Return the (X, Y) coordinate for the center point of the cell that contains the specified text.  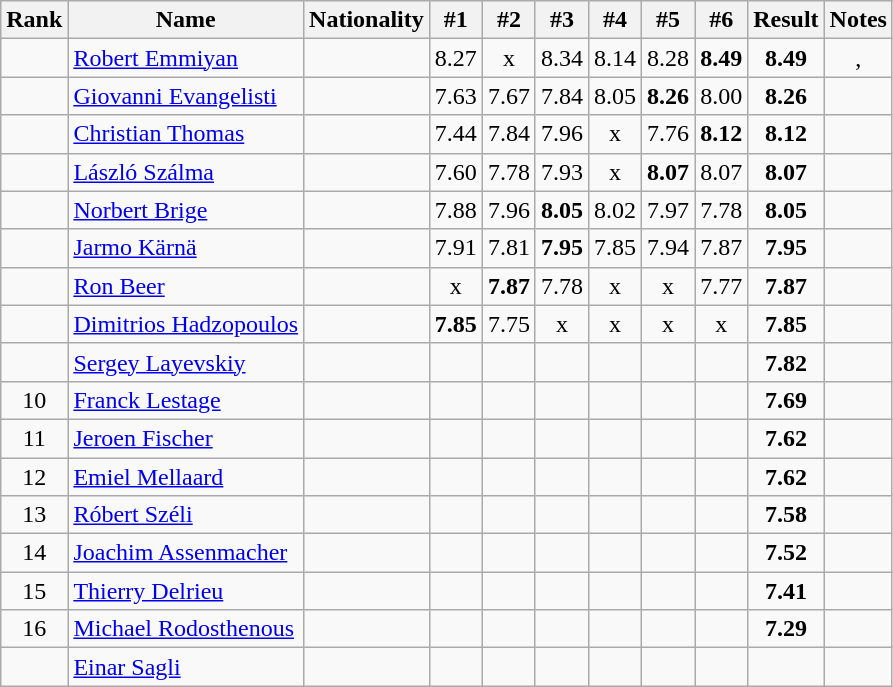
Emiel Mellaard (186, 477)
7.97 (668, 210)
Result (786, 20)
#6 (722, 20)
#4 (614, 20)
10 (34, 400)
#2 (508, 20)
7.81 (508, 248)
7.58 (786, 515)
Name (186, 20)
7.41 (786, 591)
8.28 (668, 58)
8.14 (614, 58)
#3 (562, 20)
7.52 (786, 553)
Giovanni Evangelisti (186, 96)
7.94 (668, 248)
Robert Emmiyan (186, 58)
Christian Thomas (186, 134)
Joachim Assenmacher (186, 553)
László Szálma (186, 172)
16 (34, 629)
Thierry Delrieu (186, 591)
Jeroen Fischer (186, 438)
7.93 (562, 172)
7.60 (456, 172)
7.69 (786, 400)
Rank (34, 20)
13 (34, 515)
Sergey Layevskiy (186, 362)
11 (34, 438)
Ron Beer (186, 286)
7.44 (456, 134)
14 (34, 553)
Michael Rodosthenous (186, 629)
Notes (858, 20)
Jarmo Kärnä (186, 248)
7.88 (456, 210)
8.34 (562, 58)
#1 (456, 20)
Nationality (367, 20)
#5 (668, 20)
Dimitrios Hadzopoulos (186, 324)
12 (34, 477)
7.77 (722, 286)
8.02 (614, 210)
, (858, 58)
15 (34, 591)
7.29 (786, 629)
Róbert Széli (186, 515)
7.75 (508, 324)
7.91 (456, 248)
Franck Lestage (186, 400)
7.63 (456, 96)
8.00 (722, 96)
7.82 (786, 362)
8.27 (456, 58)
7.67 (508, 96)
7.76 (668, 134)
Einar Sagli (186, 667)
Norbert Brige (186, 210)
